Return [x, y] of the center of cell containing provided text 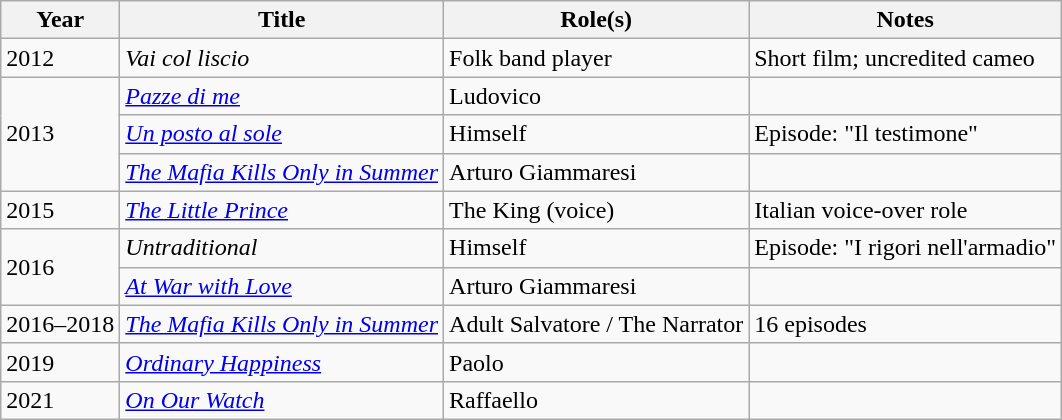
Untraditional [282, 248]
Pazze di me [282, 96]
Episode: "I rigori nell'armadio" [906, 248]
Episode: "Il testimone" [906, 134]
Italian voice-over role [906, 210]
Adult Salvatore / The Narrator [596, 324]
16 episodes [906, 324]
2019 [60, 362]
2013 [60, 134]
2012 [60, 58]
Paolo [596, 362]
Notes [906, 20]
Vai col liscio [282, 58]
Ludovico [596, 96]
Role(s) [596, 20]
Short film; uncredited cameo [906, 58]
Title [282, 20]
2016 [60, 267]
2021 [60, 400]
Year [60, 20]
The King (voice) [596, 210]
Un posto al sole [282, 134]
At War with Love [282, 286]
Folk band player [596, 58]
On Our Watch [282, 400]
2016–2018 [60, 324]
Ordinary Happiness [282, 362]
The Little Prince [282, 210]
2015 [60, 210]
Raffaello [596, 400]
